Return [X, Y] of the center of cell containing provided text 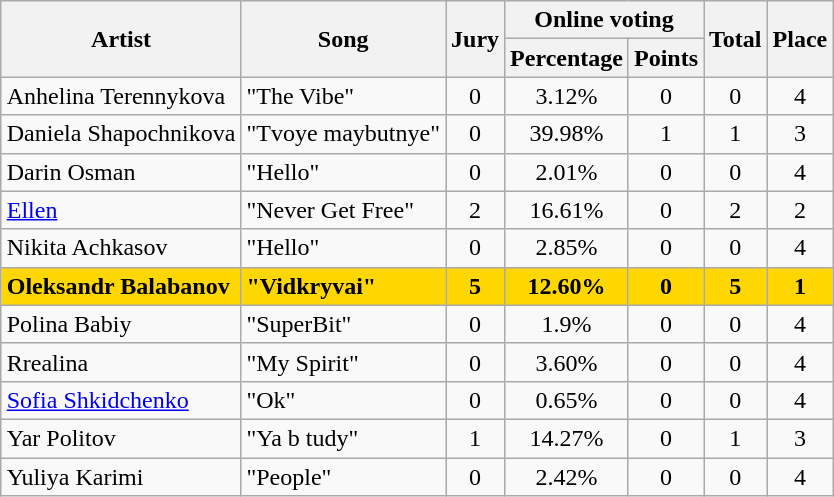
"SuperBit" [344, 324]
Total [736, 39]
Percentage [567, 58]
39.98% [567, 134]
12.60% [567, 286]
Ellen [121, 210]
"Ya b tudy" [344, 438]
Points [666, 58]
"The Vibe" [344, 96]
Place [800, 39]
"My Spirit" [344, 362]
3.60% [567, 362]
2.42% [567, 477]
Song [344, 39]
Polina Babiy [121, 324]
"Tvoye maybutnye" [344, 134]
Sofia Shkidchenko [121, 400]
Nikita Achkasov [121, 248]
14.27% [567, 438]
0.65% [567, 400]
3.12% [567, 96]
"Ok" [344, 400]
Jury [476, 39]
2.85% [567, 248]
1.9% [567, 324]
"Never Get Free" [344, 210]
16.61% [567, 210]
"People" [344, 477]
Yar Politov [121, 438]
Yuliya Karimi [121, 477]
Rrealina [121, 362]
2.01% [567, 172]
Anhelina Terennykova [121, 96]
Artist [121, 39]
"Vidkryvai" [344, 286]
Online voting [604, 20]
Daniela Shapochnikova [121, 134]
Darin Osman [121, 172]
Oleksandr Balabanov [121, 286]
